Detect which cell encompasses the target text, then output its (X, Y) center coordinate. 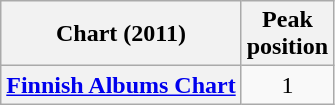
Peakposition (287, 34)
Chart (2011) (121, 34)
Finnish Albums Chart (121, 85)
1 (287, 85)
